Return the (x, y) coordinate for the center point of the cell that contains the specified text.  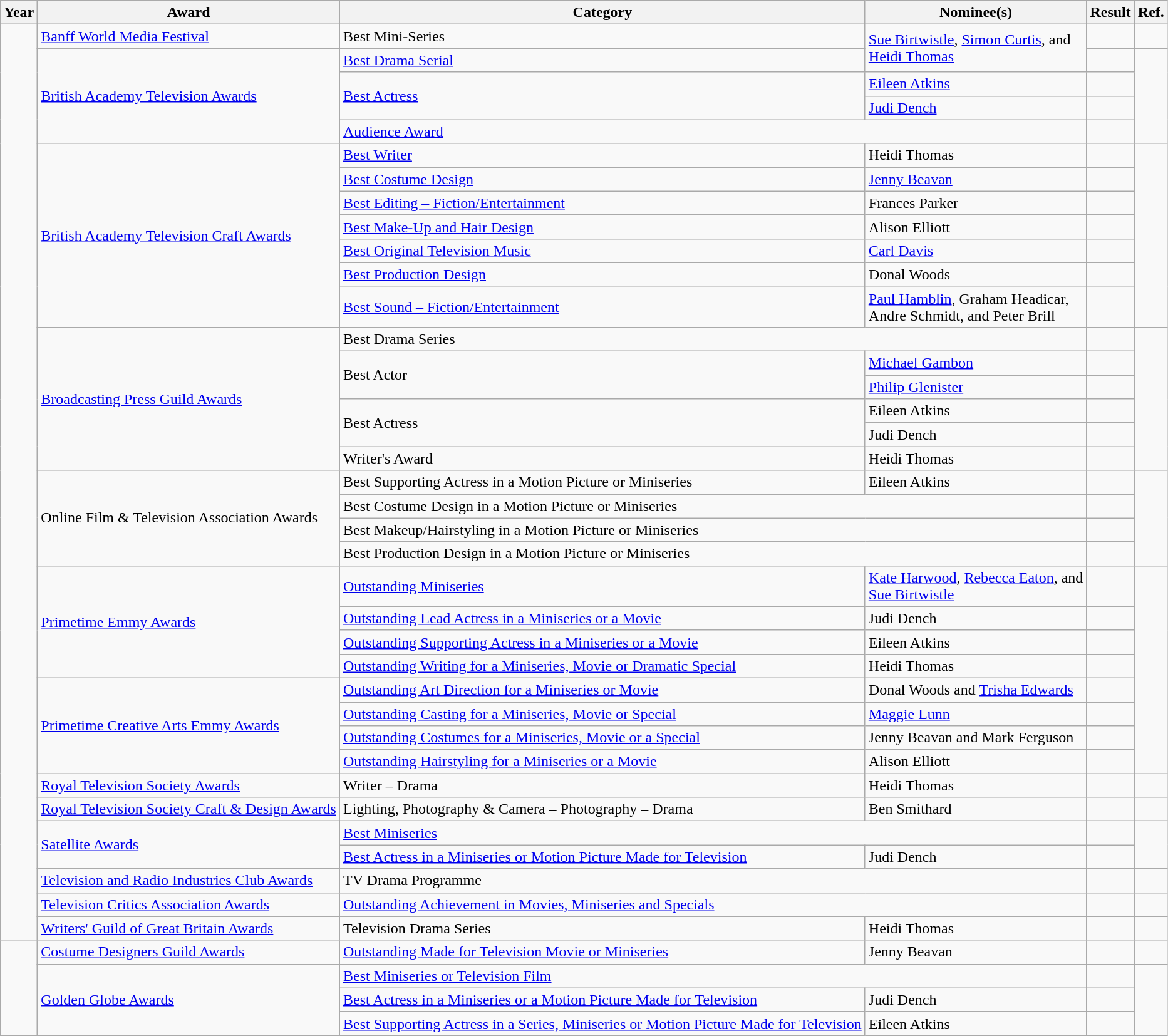
Donal Woods (976, 274)
Best Make-Up and Hair Design (602, 227)
TV Drama Programme (713, 881)
Banff World Media Festival (189, 36)
Writer – Drama (602, 785)
Outstanding Supporting Actress in a Miniseries or a Movie (602, 642)
Best Production Design in a Motion Picture or Miniseries (713, 554)
Ref. (1151, 13)
Category (602, 13)
Best Drama Serial (602, 60)
Outstanding Miniseries (602, 586)
Carl Davis (976, 251)
Best Production Design (602, 274)
Frances Parker (976, 203)
Online Film & Television Association Awards (189, 518)
Best Editing – Fiction/Entertainment (602, 203)
Outstanding Made for Television Movie or Miniseries (602, 952)
Broadcasting Press Guild Awards (189, 399)
Writers' Guild of Great Britain Awards (189, 928)
Best Actor (602, 375)
Paul Hamblin, Graham Headicar, Andre Schmidt, and Peter Brill (976, 307)
Best Sound – Fiction/Entertainment (602, 307)
Philip Glenister (976, 387)
Best Makeup/Hairstyling in a Motion Picture or Miniseries (713, 530)
Television and Radio Industries Club Awards (189, 881)
Nominee(s) (976, 13)
Best Original Television Music (602, 251)
Outstanding Hairstyling for a Miniseries or a Movie (602, 762)
Sue Birtwistle, Simon Curtis, and Heidi Thomas (976, 48)
Best Costume Design (602, 179)
British Academy Television Awards (189, 96)
Television Drama Series (602, 928)
Best Actress in a Miniseries or Motion Picture Made for Television (602, 857)
Royal Television Society Awards (189, 785)
Primetime Emmy Awards (189, 621)
Ben Smithard (976, 809)
Primetime Creative Arts Emmy Awards (189, 725)
Outstanding Achievement in Movies, Miniseries and Specials (713, 904)
Writer's Award (602, 458)
Best Supporting Actress in a Series, Miniseries or Motion Picture Made for Television (602, 1023)
Best Miniseries (713, 833)
British Academy Television Craft Awards (189, 236)
Best Drama Series (713, 339)
Royal Television Society Craft & Design Awards (189, 809)
Outstanding Art Direction for a Miniseries or Movie (602, 690)
Outstanding Costumes for a Miniseries, Movie or a Special (602, 738)
Best Supporting Actress in a Motion Picture or Miniseries (602, 482)
Maggie Lunn (976, 713)
Best Writer (602, 155)
Result (1110, 13)
Lighting, Photography & Camera – Photography – Drama (602, 809)
Outstanding Writing for a Miniseries, Movie or Dramatic Special (602, 666)
Year (19, 13)
Kate Harwood, Rebecca Eaton, and Sue Birtwistle (976, 586)
Michael Gambon (976, 363)
Golden Globe Awards (189, 1000)
Outstanding Lead Actress in a Miniseries or a Movie (602, 618)
Best Costume Design in a Motion Picture or Miniseries (713, 506)
Best Mini-Series (602, 36)
Best Actress in a Miniseries or a Motion Picture Made for Television (602, 1000)
Jenny Beavan and Mark Ferguson (976, 738)
Donal Woods and Trisha Edwards (976, 690)
Television Critics Association Awards (189, 904)
Outstanding Casting for a Miniseries, Movie or Special (602, 713)
Audience Award (713, 132)
Satellite Awards (189, 845)
Award (189, 13)
Best Miniseries or Television Film (713, 976)
Costume Designers Guild Awards (189, 952)
